Provide the (x, y) coordinate of the cell's center where the given text is located.  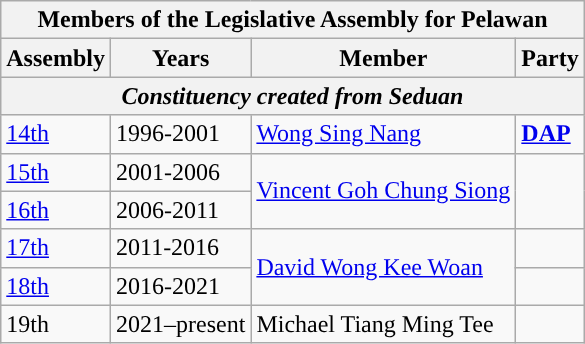
2006-2011 (180, 210)
2011-2016 (180, 248)
David Wong Kee Woan (384, 267)
14th (56, 134)
2001-2006 (180, 172)
DAP (550, 134)
18th (56, 286)
Constituency created from Seduan (292, 96)
Member (384, 58)
Assembly (56, 58)
15th (56, 172)
Years (180, 58)
1996-2001 (180, 134)
Party (550, 58)
Vincent Goh Chung Siong (384, 191)
Wong Sing Nang (384, 134)
Michael Tiang Ming Tee (384, 324)
2016-2021 (180, 286)
Members of the Legislative Assembly for Pelawan (292, 20)
2021–present (180, 324)
16th (56, 210)
19th (56, 324)
17th (56, 248)
